Find where the given text appears and provide that cell's center as (x, y) coordinate. 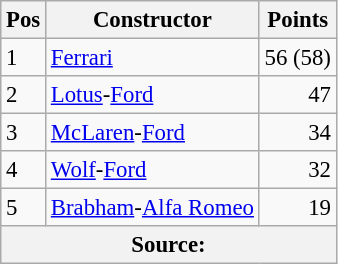
Wolf-Ford (153, 170)
47 (298, 95)
32 (298, 170)
56 (58) (298, 58)
1 (24, 58)
McLaren-Ford (153, 133)
Lotus-Ford (153, 95)
2 (24, 95)
Brabham-Alfa Romeo (153, 208)
34 (298, 133)
Ferrari (153, 58)
Source: (168, 245)
Pos (24, 20)
Constructor (153, 20)
19 (298, 208)
5 (24, 208)
4 (24, 170)
3 (24, 133)
Points (298, 20)
